Return the (X, Y) coordinate for the center point of the cell that contains the specified text.  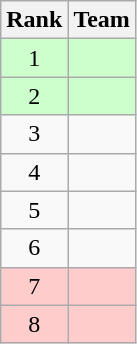
7 (34, 286)
8 (34, 324)
4 (34, 172)
2 (34, 96)
1 (34, 58)
5 (34, 210)
Rank (34, 20)
6 (34, 248)
Team (102, 20)
3 (34, 134)
